Output the [x, y] coordinate of the center of the cell containing the given text.  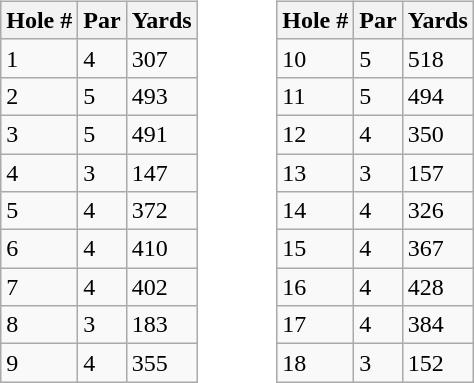
11 [316, 96]
8 [40, 325]
372 [162, 211]
494 [438, 96]
307 [162, 58]
152 [438, 363]
14 [316, 211]
350 [438, 134]
491 [162, 134]
428 [438, 287]
326 [438, 211]
16 [316, 287]
402 [162, 287]
157 [438, 173]
18 [316, 363]
9 [40, 363]
17 [316, 325]
147 [162, 173]
6 [40, 249]
13 [316, 173]
493 [162, 96]
12 [316, 134]
2 [40, 96]
367 [438, 249]
355 [162, 363]
7 [40, 287]
384 [438, 325]
183 [162, 325]
15 [316, 249]
10 [316, 58]
1 [40, 58]
518 [438, 58]
410 [162, 249]
